From the cell containing the given text, extract its center point as (x, y) coordinate. 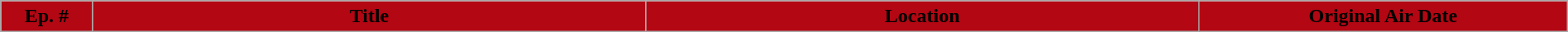
Original Air Date (1383, 16)
Ep. # (46, 16)
Location (923, 16)
Title (369, 16)
